Identify which cell holds the provided text, then report its [X, Y] central coordinate. 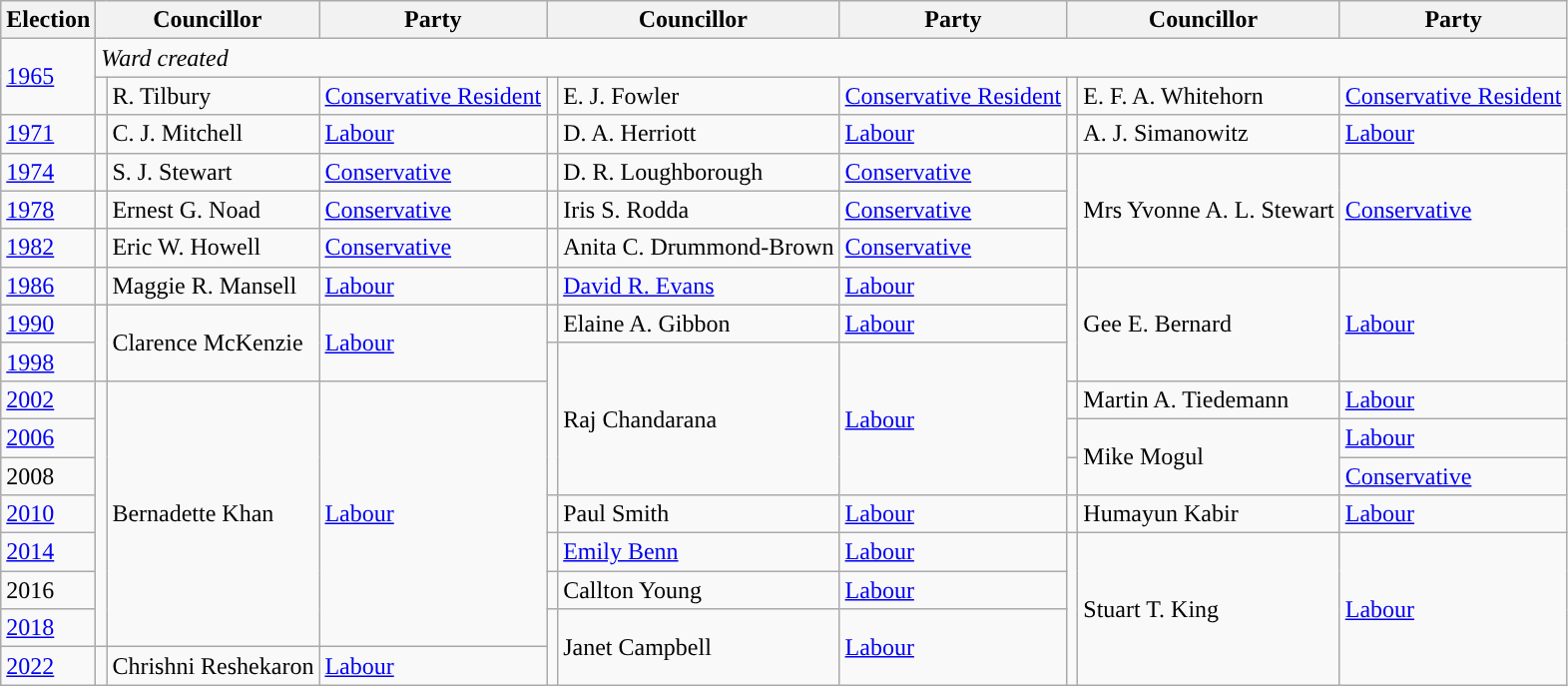
A. J. Simanowitz [1209, 134]
C. J. Mitchell [214, 134]
Anita C. Drummond-Brown [699, 248]
2016 [48, 590]
Elaine A. Gibbon [699, 324]
Ernest G. Noad [214, 210]
Emily Benn [699, 552]
Raj Chandarana [699, 418]
Election [48, 20]
Martin A. Tiedemann [1209, 399]
Callton Young [699, 590]
E. J. Fowler [699, 96]
2002 [48, 399]
2022 [48, 666]
1978 [48, 210]
S. J. Stewart [214, 172]
1986 [48, 286]
1971 [48, 134]
2008 [48, 476]
2018 [48, 628]
Mike Mogul [1209, 456]
Paul Smith [699, 514]
Stuart T. King [1209, 609]
Gee E. Bernard [1209, 324]
1990 [48, 324]
Iris S. Rodda [699, 210]
1965 [48, 77]
Clarence McKenzie [214, 343]
Janet Campbell [699, 647]
D. R. Loughborough [699, 172]
1974 [48, 172]
Bernadette Khan [214, 513]
Eric W. Howell [214, 248]
1982 [48, 248]
1998 [48, 361]
Chrishni Reshekaron [214, 666]
Humayun Kabir [1209, 514]
2014 [48, 552]
E. F. A. Whitehorn [1209, 96]
David R. Evans [699, 286]
Maggie R. Mansell [214, 286]
2006 [48, 437]
2010 [48, 514]
R. Tilbury [214, 96]
Ward created [831, 58]
Mrs Yvonne A. L. Stewart [1209, 210]
D. A. Herriott [699, 134]
